For the text-containing cell, return its midpoint in (x, y) coordinate format. 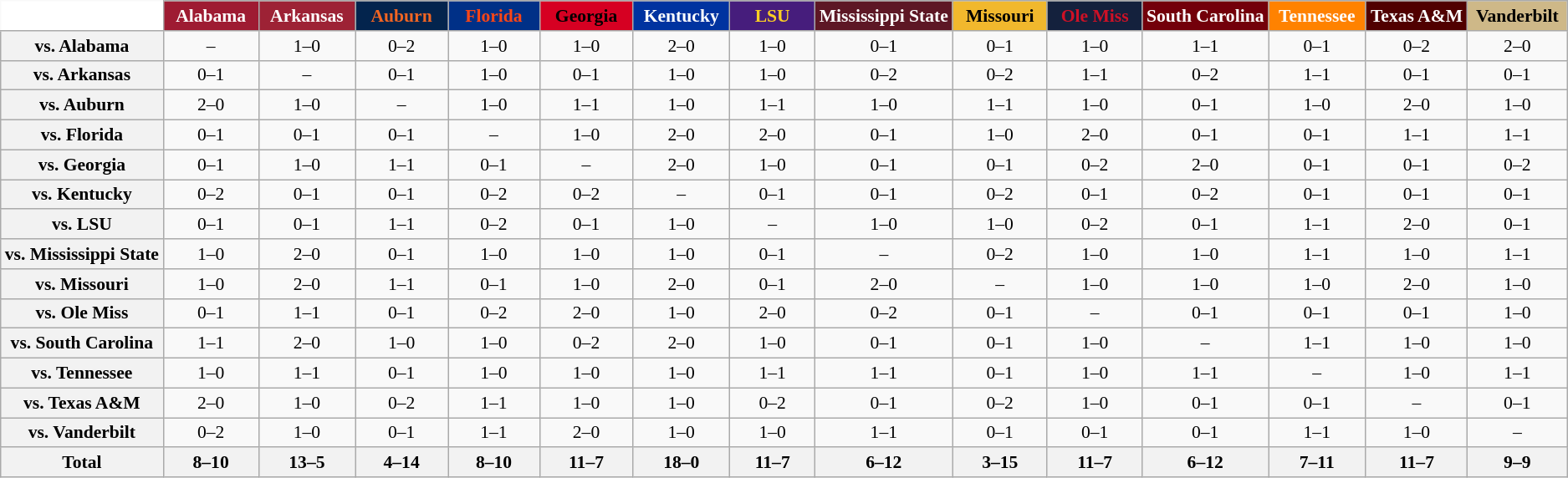
vs. Missouri (82, 284)
vs. Florida (82, 135)
Mississippi State (884, 16)
vs. Tennessee (82, 374)
LSU (773, 16)
vs. LSU (82, 225)
Alabama (211, 16)
18–0 (682, 463)
Arkansas (306, 16)
vs. Ole Miss (82, 313)
vs. Alabama (82, 46)
Missouri (1000, 16)
Kentucky (682, 16)
13–5 (306, 463)
Texas A&M (1417, 16)
vs. Georgia (82, 165)
9–9 (1517, 463)
vs. Kentucky (82, 195)
Georgia (585, 16)
vs. Auburn (82, 105)
Vanderbilt (1517, 16)
vs. Texas A&M (82, 403)
vs. Arkansas (82, 75)
3–15 (1000, 463)
vs. Vanderbilt (82, 433)
vs. South Carolina (82, 343)
South Carolina (1206, 16)
Florida (494, 16)
Ole Miss (1094, 16)
Auburn (401, 16)
vs. Mississippi State (82, 254)
Total (82, 463)
Tennessee (1317, 16)
4–14 (401, 463)
7–11 (1317, 463)
